Determine the (X, Y) coordinate at the center of the cell enclosing the given text.  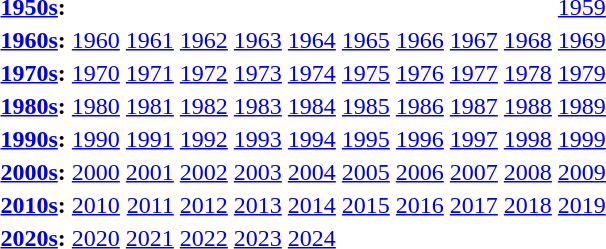
1965 (366, 40)
2005 (366, 172)
1981 (150, 106)
1984 (312, 106)
2002 (204, 172)
1976 (420, 73)
1970 (96, 73)
2004 (312, 172)
2015 (366, 205)
1991 (150, 139)
1963 (258, 40)
1986 (420, 106)
1977 (474, 73)
1962 (204, 40)
1961 (150, 40)
1964 (312, 40)
1968 (528, 40)
1975 (366, 73)
2018 (528, 205)
1960 (96, 40)
2001 (150, 172)
1987 (474, 106)
2014 (312, 205)
1988 (528, 106)
1983 (258, 106)
1980 (96, 106)
1973 (258, 73)
1995 (366, 139)
2011 (150, 205)
2010 (96, 205)
1996 (420, 139)
1990 (96, 139)
1974 (312, 73)
2003 (258, 172)
1966 (420, 40)
1994 (312, 139)
1982 (204, 106)
1992 (204, 139)
2013 (258, 205)
1993 (258, 139)
2000 (96, 172)
2008 (528, 172)
1972 (204, 73)
1978 (528, 73)
2006 (420, 172)
1985 (366, 106)
1997 (474, 139)
2017 (474, 205)
1967 (474, 40)
2012 (204, 205)
1971 (150, 73)
2007 (474, 172)
2016 (420, 205)
1998 (528, 139)
